Provide the [x, y] coordinate of the cell's center where the given text is located.  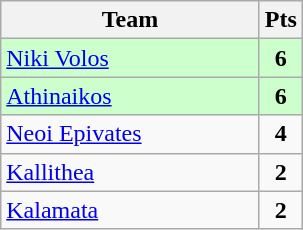
Neoi Epivates [130, 134]
Team [130, 20]
Athinaikos [130, 96]
4 [280, 134]
Pts [280, 20]
Kalamata [130, 210]
Kallithea [130, 172]
Niki Volos [130, 58]
